Scan for the cell matching the given text and deliver its [X, Y] coordinate at center. 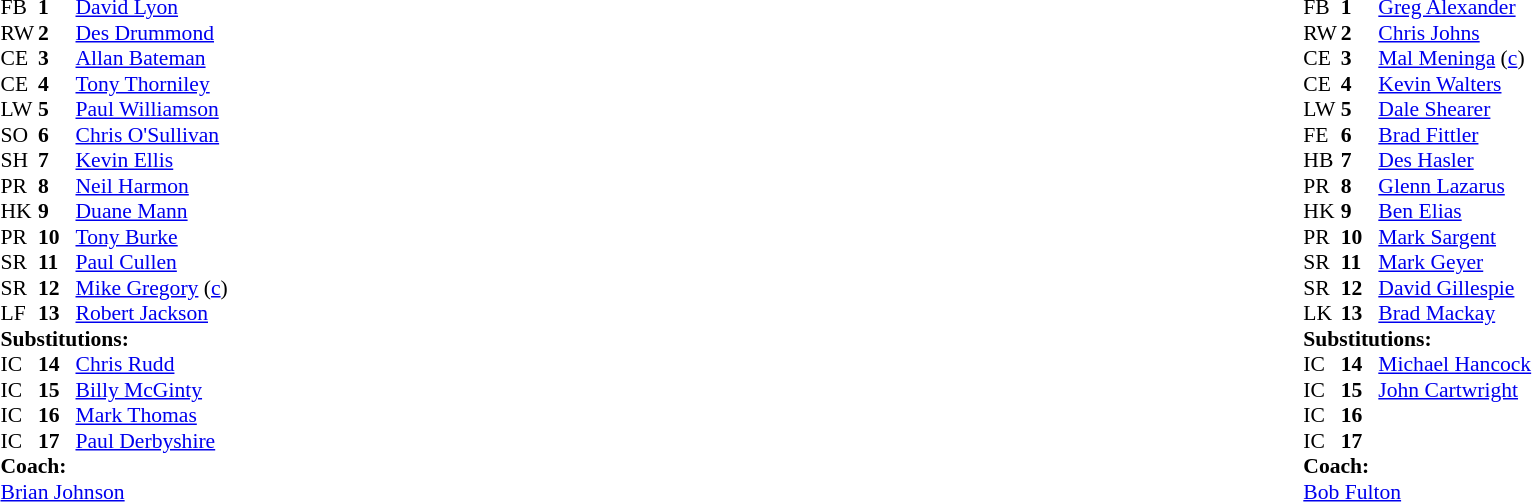
LK [1322, 313]
Des Hasler [1454, 161]
Chris Rudd [152, 365]
Chris O'Sullivan [152, 135]
David Gillespie [1454, 288]
SH [19, 161]
Paul Cullen [152, 263]
Paul Derbyshire [152, 441]
Michael Hancock [1454, 365]
Duane Mann [152, 211]
Dale Shearer [1454, 109]
Robert Jackson [152, 313]
Brad Fittler [1454, 135]
Kevin Walters [1454, 84]
FE [1322, 135]
John Cartwright [1454, 390]
Mark Sargent [1454, 237]
Allan Bateman [152, 59]
Tony Burke [152, 237]
HB [1322, 161]
Chris Johns [1454, 33]
Neil Harmon [152, 186]
Des Drummond [152, 33]
Billy McGinty [152, 390]
LF [19, 313]
Kevin Ellis [152, 161]
Mal Meninga (c) [1454, 59]
Brad Mackay [1454, 313]
Mark Geyer [1454, 263]
SO [19, 135]
Ben Elias [1454, 211]
Paul Williamson [152, 109]
Mike Gregory (c) [152, 288]
Mark Thomas [152, 415]
Glenn Lazarus [1454, 186]
Tony Thorniley [152, 84]
